Find where the given text appears and provide that cell's center as (X, Y) coordinate. 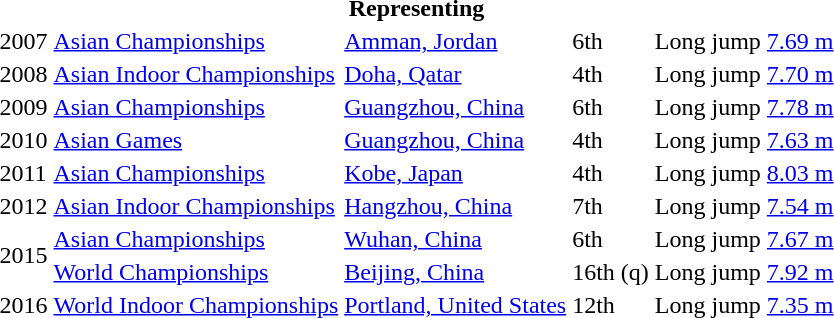
World Championships (196, 272)
16th (q) (611, 272)
Wuhan, China (456, 239)
Hangzhou, China (456, 206)
Doha, Qatar (456, 74)
Amman, Jordan (456, 41)
Asian Games (196, 140)
Kobe, Japan (456, 173)
7th (611, 206)
Beijing, China (456, 272)
